Locate the cell with the specified text and output its (x, y) center coordinate. 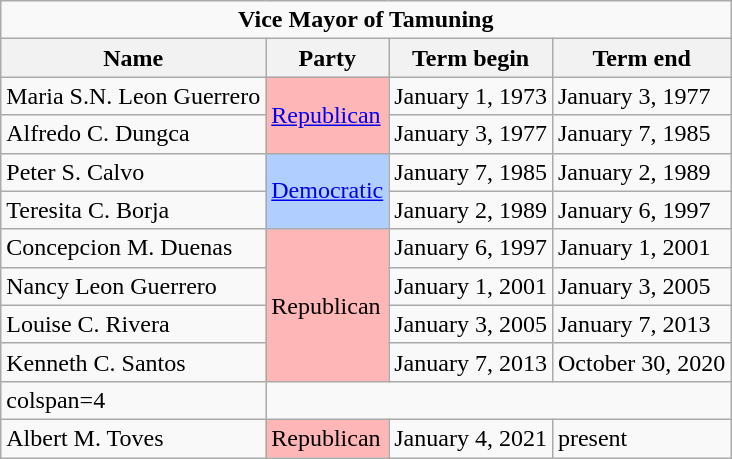
Concepcion M. Duenas (134, 248)
October 30, 2020 (641, 362)
Name (134, 58)
Democratic (328, 191)
Louise C. Rivera (134, 324)
Vice Mayor of Tamuning (366, 20)
colspan=4 (134, 400)
Term begin (471, 58)
Albert M. Toves (134, 438)
Teresita C. Borja (134, 210)
January 4, 2021 (471, 438)
Alfredo C. Dungca (134, 134)
Term end (641, 58)
Nancy Leon Guerrero (134, 286)
January 1, 1973 (471, 96)
Party (328, 58)
Peter S. Calvo (134, 172)
Kenneth C. Santos (134, 362)
Maria S.N. Leon Guerrero (134, 96)
present (641, 438)
